Return [X, Y] of the center of cell containing provided text 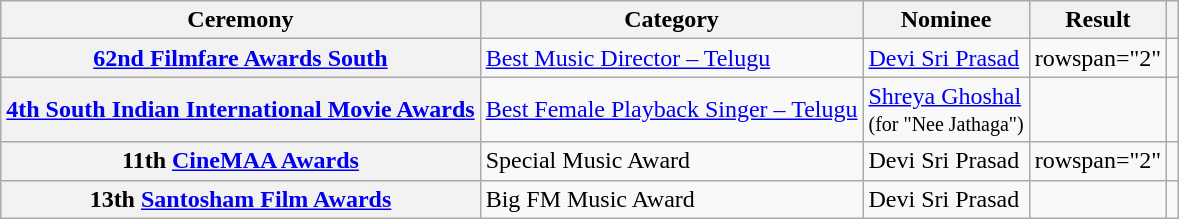
Shreya Ghoshal(for "Nee Jathaga") [946, 110]
Big FM Music Award [672, 199]
Category [672, 20]
62nd Filmfare Awards South [240, 58]
Special Music Award [672, 161]
13th Santosham Film Awards [240, 199]
Best Music Director – Telugu [672, 58]
Result [1098, 20]
Ceremony [240, 20]
4th South Indian International Movie Awards [240, 110]
Nominee [946, 20]
11th CineMAA Awards [240, 161]
Best Female Playback Singer – Telugu [672, 110]
